Locate the cell with the specified text and output its [x, y] center coordinate. 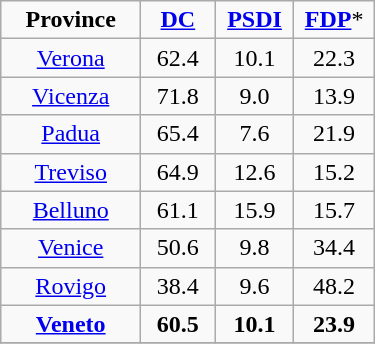
Rovigo [71, 286]
64.9 [178, 172]
Veneto [71, 324]
23.9 [334, 324]
34.4 [334, 248]
48.2 [334, 286]
Province [71, 20]
9.6 [254, 286]
Belluno [71, 210]
62.4 [178, 58]
Verona [71, 58]
21.9 [334, 134]
22.3 [334, 58]
38.4 [178, 286]
Treviso [71, 172]
9.0 [254, 96]
Padua [71, 134]
61.1 [178, 210]
PSDI [254, 20]
71.8 [178, 96]
FDP* [334, 20]
50.6 [178, 248]
15.9 [254, 210]
12.6 [254, 172]
9.8 [254, 248]
Vicenza [71, 96]
60.5 [178, 324]
65.4 [178, 134]
15.7 [334, 210]
15.2 [334, 172]
Venice [71, 248]
DC [178, 20]
7.6 [254, 134]
13.9 [334, 96]
